Return [X, Y] of the center of cell containing provided text 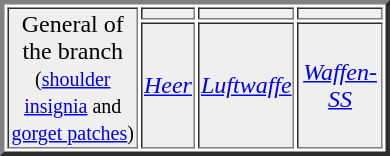
General of the branch(shoulder insignia and gorget patches) [73, 78]
Heer [168, 86]
Luftwaffe [246, 86]
Waffen-SS [340, 86]
